From the cell containing the given text, extract its center point as (x, y) coordinate. 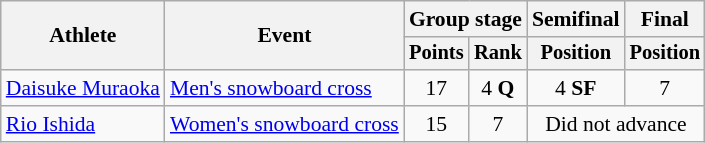
Rank (498, 54)
Event (284, 36)
Men's snowboard cross (284, 88)
4 SF (576, 88)
15 (436, 124)
Rio Ishida (83, 124)
Women's snowboard cross (284, 124)
Athlete (83, 36)
Daisuke Muraoka (83, 88)
4 Q (498, 88)
Final (665, 19)
Did not advance (616, 124)
17 (436, 88)
Points (436, 54)
Semifinal (576, 19)
Group stage (466, 19)
